Detect which cell encompasses the target text, then output its (x, y) center coordinate. 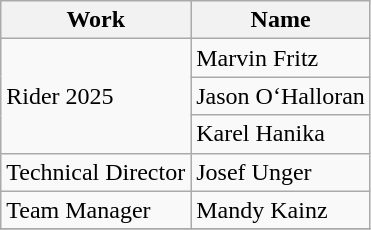
Karel Hanika (281, 134)
Rider 2025 (96, 96)
Team Manager (96, 210)
Mandy Kainz (281, 210)
Jason O‘Halloran (281, 96)
Technical Director (96, 172)
Marvin Fritz (281, 58)
Work (96, 20)
Name (281, 20)
Josef Unger (281, 172)
